Scan for the cell matching the given text and deliver its [X, Y] coordinate at center. 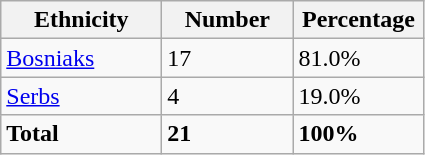
Total [82, 134]
Serbs [82, 96]
Number [228, 20]
17 [228, 58]
21 [228, 134]
Bosniaks [82, 58]
19.0% [358, 96]
100% [358, 134]
Ethnicity [82, 20]
81.0% [358, 58]
Percentage [358, 20]
4 [228, 96]
